Identify which cell holds the provided text, then report its (x, y) central coordinate. 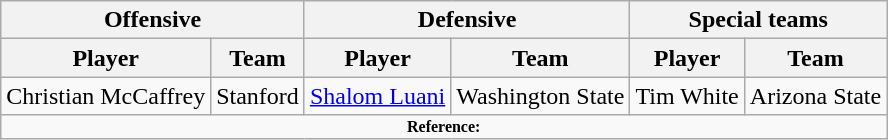
Tim White (687, 96)
Arizona State (815, 96)
Christian McCaffrey (106, 96)
Stanford (258, 96)
Defensive (467, 20)
Reference: (444, 127)
Shalom Luani (377, 96)
Offensive (153, 20)
Washington State (540, 96)
Special teams (758, 20)
